From the cell containing the given text, extract its center point as [X, Y] coordinate. 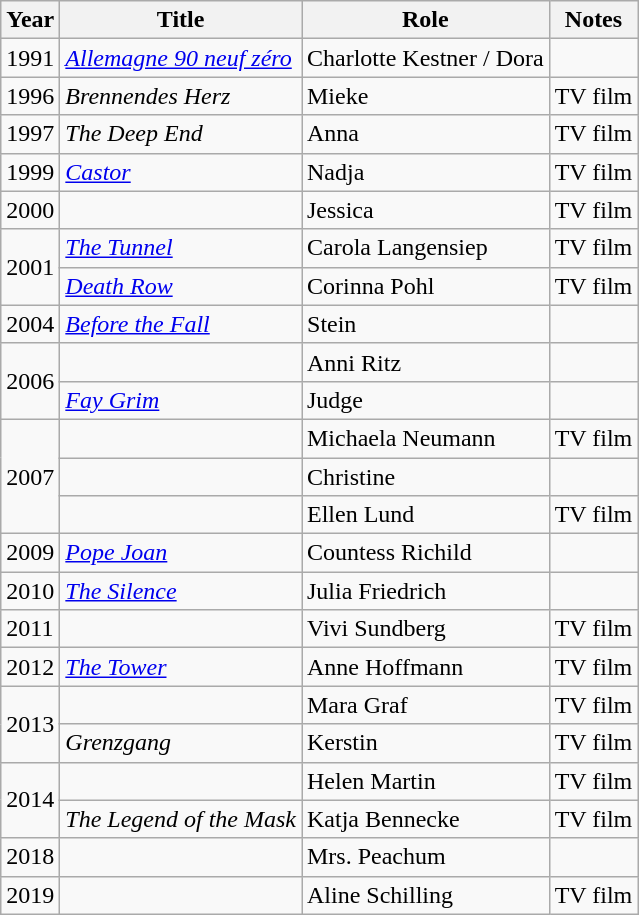
2019 [30, 895]
Helen Martin [426, 781]
2009 [30, 553]
Anne Hoffmann [426, 667]
2011 [30, 629]
Before the Fall [181, 324]
Year [30, 20]
Julia Friedrich [426, 591]
Death Row [181, 286]
Carola Langensiep [426, 248]
Allemagne 90 neuf zéro [181, 58]
The Deep End [181, 134]
Charlotte Kestner / Dora [426, 58]
1991 [30, 58]
The Tower [181, 667]
Fay Grim [181, 400]
2004 [30, 324]
Christine [426, 477]
Role [426, 20]
Mieke [426, 96]
Grenzgang [181, 743]
Katja Bennecke [426, 819]
2014 [30, 800]
Notes [594, 20]
2018 [30, 857]
1999 [30, 172]
Anni Ritz [426, 362]
Judge [426, 400]
Title [181, 20]
The Legend of the Mask [181, 819]
2010 [30, 591]
2001 [30, 267]
Brennendes Herz [181, 96]
Jessica [426, 210]
Ellen Lund [426, 515]
2012 [30, 667]
2000 [30, 210]
The Silence [181, 591]
Aline Schilling [426, 895]
The Tunnel [181, 248]
Castor [181, 172]
Mrs. Peachum [426, 857]
Nadja [426, 172]
Mara Graf [426, 705]
Stein [426, 324]
2007 [30, 476]
2013 [30, 724]
Vivi Sundberg [426, 629]
Pope Joan [181, 553]
1997 [30, 134]
Countess Richild [426, 553]
1996 [30, 96]
2006 [30, 381]
Anna [426, 134]
Michaela Neumann [426, 438]
Kerstin [426, 743]
Corinna Pohl [426, 286]
